Scan for the cell matching the given text and deliver its (X, Y) coordinate at center. 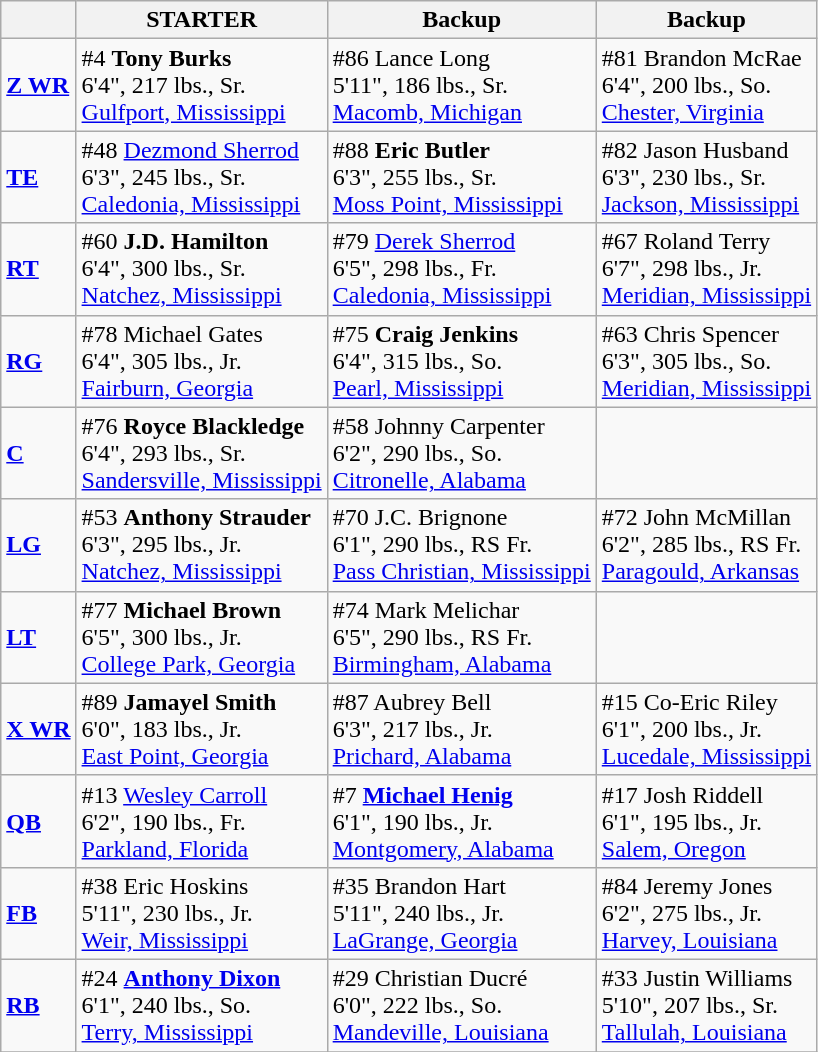
#84 Jeremy Jones6'2", 275 lbs., Jr.Harvey, Louisiana (706, 913)
#38 Eric Hoskins5'11", 230 lbs., Jr.Weir, Mississippi (202, 913)
C (38, 453)
#82 Jason Husband6'3", 230 lbs., Sr.Jackson, Mississippi (706, 177)
#89 Jamayel Smith6'0", 183 lbs., Jr.East Point, Georgia (202, 729)
#48 Dezmond Sherrod6'3", 245 lbs., Sr.Caledonia, Mississippi (202, 177)
#78 Michael Gates6'4", 305 lbs., Jr.Fairburn, Georgia (202, 361)
#63 Chris Spencer6'3", 305 lbs., So.Meridian, Mississippi (706, 361)
#17 Josh Riddell6'1", 195 lbs., Jr.Salem, Oregon (706, 821)
TE (38, 177)
#74 Mark Melichar6'5", 290 lbs., RS Fr.Birmingham, Alabama (462, 637)
Z WR (38, 85)
#70 J.C. Brignone6'1", 290 lbs., RS Fr.Pass Christian, Mississippi (462, 545)
FB (38, 913)
#88 Eric Butler6'3", 255 lbs., Sr.Moss Point, Mississippi (462, 177)
#33 Justin Williams5'10", 207 lbs., Sr.Tallulah, Louisiana (706, 1005)
#75 Craig Jenkins6'4", 315 lbs., So.Pearl, Mississippi (462, 361)
#86 Lance Long5'11", 186 lbs., Sr.Macomb, Michigan (462, 85)
#67 Roland Terry6'7", 298 lbs., Jr.Meridian, Mississippi (706, 269)
#53 Anthony Strauder6'3", 295 lbs., Jr.Natchez, Mississippi (202, 545)
#87 Aubrey Bell6'3", 217 lbs., Jr.Prichard, Alabama (462, 729)
QB (38, 821)
#72 John McMillan6'2", 285 lbs., RS Fr.Paragould, Arkansas (706, 545)
#24 Anthony Dixon6'1", 240 lbs., So.Terry, Mississippi (202, 1005)
#81 Brandon McRae6'4", 200 lbs., So.Chester, Virginia (706, 85)
#13 Wesley Carroll6'2", 190 lbs., Fr.Parkland, Florida (202, 821)
#58 Johnny Carpenter6'2", 290 lbs., So.Citronelle, Alabama (462, 453)
#35 Brandon Hart5'11", 240 lbs., Jr.LaGrange, Georgia (462, 913)
LT (38, 637)
#79 Derek Sherrod6'5", 298 lbs., Fr.Caledonia, Mississippi (462, 269)
#60 J.D. Hamilton6'4", 300 lbs., Sr.Natchez, Mississippi (202, 269)
#29 Christian Ducré6'0", 222 lbs., So.Mandeville, Louisiana (462, 1005)
RT (38, 269)
STARTER (202, 20)
#77 Michael Brown6'5", 300 lbs., Jr.College Park, Georgia (202, 637)
#76 Royce Blackledge6'4", 293 lbs., Sr.Sandersville, Mississippi (202, 453)
RG (38, 361)
#7 Michael Henig6'1", 190 lbs., Jr.Montgomery, Alabama (462, 821)
X WR (38, 729)
#4 Tony Burks6'4", 217 lbs., Sr.Gulfport, Mississippi (202, 85)
#15 Co-Eric Riley6'1", 200 lbs., Jr.Lucedale, Mississippi (706, 729)
RB (38, 1005)
LG (38, 545)
